Find where the given text appears and provide that cell's center as [x, y] coordinate. 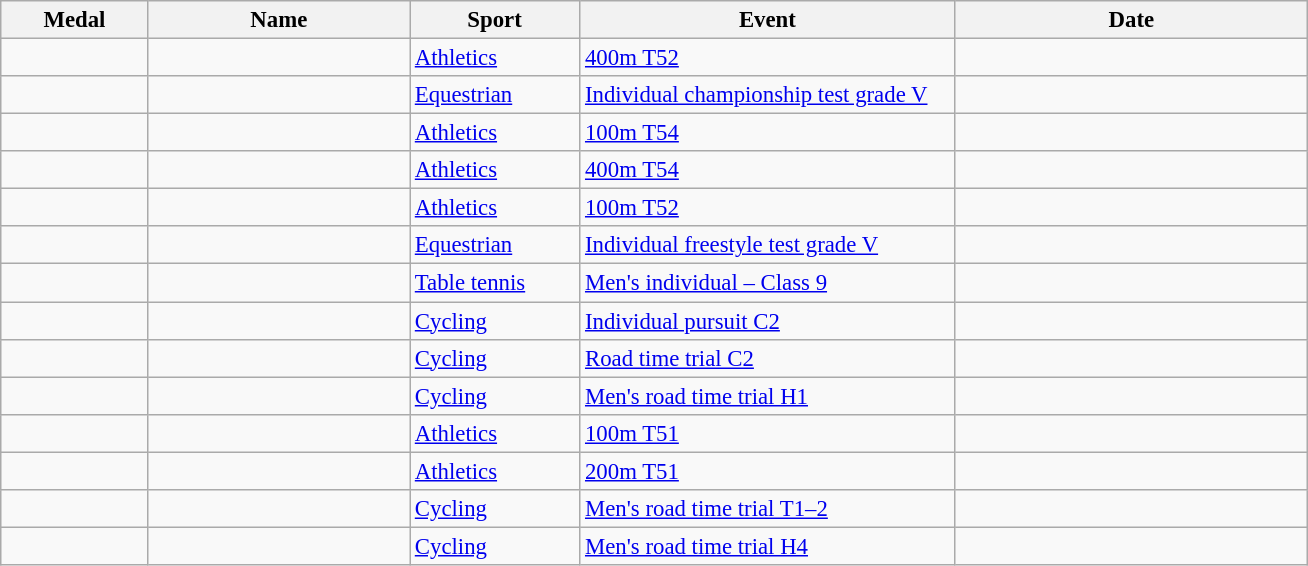
Men's road time trial H4 [768, 546]
Individual championship test grade V [768, 95]
Men's road time trial H1 [768, 396]
400m T54 [768, 170]
100m T51 [768, 433]
Table tennis [495, 283]
100m T54 [768, 133]
Individual freestyle test grade V [768, 245]
400m T52 [768, 58]
Road time trial C2 [768, 358]
Individual pursuit C2 [768, 321]
Name [278, 20]
Date [1132, 20]
Men's road time trial T1–2 [768, 509]
Event [768, 20]
200m T51 [768, 471]
Men's individual – Class 9 [768, 283]
Medal [74, 20]
100m T52 [768, 208]
Sport [495, 20]
